Determine the [X, Y] coordinate at the center of the cell enclosing the given text.  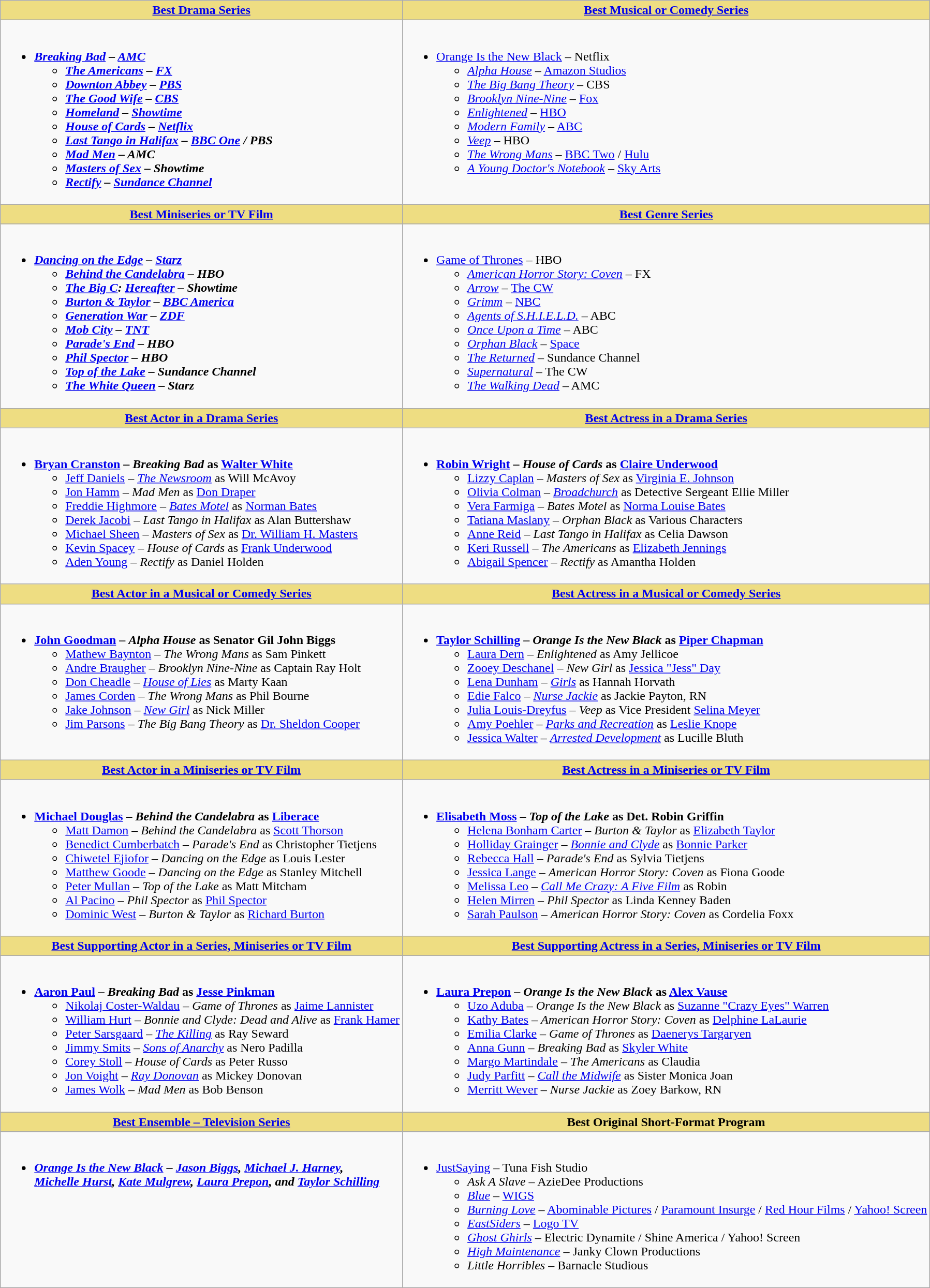
Best Musical or Comedy Series [667, 10]
Best Actress in a Drama Series [667, 418]
Best Actress in a Musical or Comedy Series [667, 594]
Best Actress in a Miniseries or TV Film [667, 770]
Best Ensemble – Television Series [202, 1122]
Best Original Short-Format Program [667, 1122]
Best Actor in a Miniseries or TV Film [202, 770]
Best Supporting Actress in a Series, Miniseries or TV Film [667, 946]
Best Actor in a Musical or Comedy Series [202, 594]
Best Supporting Actor in a Series, Miniseries or TV Film [202, 946]
Best Drama Series [202, 10]
Best Genre Series [667, 214]
Best Actor in a Drama Series [202, 418]
Orange Is the New Black – Jason Biggs, Michael J. Harney, Michelle Hurst, Kate Mulgrew, Laura Prepon, and Taylor Schilling [202, 1210]
Best Miniseries or TV Film [202, 214]
